Return the [x, y] coordinate for the center point of the cell that contains the specified text.  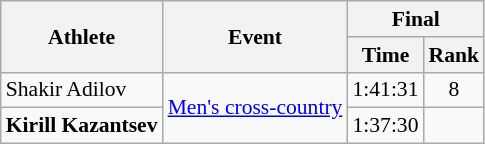
8 [454, 90]
Final [416, 19]
Event [256, 36]
1:41:31 [385, 90]
Time [385, 55]
Athlete [82, 36]
1:37:30 [385, 126]
Rank [454, 55]
Men's cross-country [256, 108]
Kirill Kazantsev [82, 126]
Shakir Adilov [82, 90]
